Determine the (X, Y) coordinate at the center of the cell enclosing the given text.  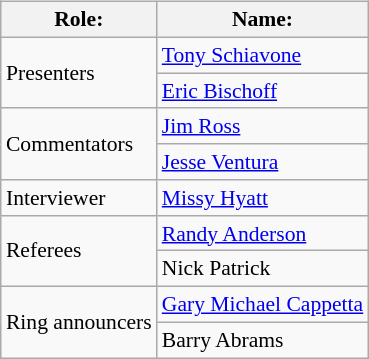
Interviewer (79, 198)
Missy Hyatt (263, 198)
Nick Patrick (263, 269)
Tony Schiavone (263, 55)
Jim Ross (263, 126)
Eric Bischoff (263, 91)
Barry Abrams (263, 340)
Randy Anderson (263, 233)
Commentators (79, 144)
Name: (263, 20)
Presenters (79, 72)
Gary Michael Cappetta (263, 305)
Role: (79, 20)
Ring announcers (79, 322)
Jesse Ventura (263, 162)
Referees (79, 250)
